Scan for the cell matching the given text and deliver its [x, y] coordinate at center. 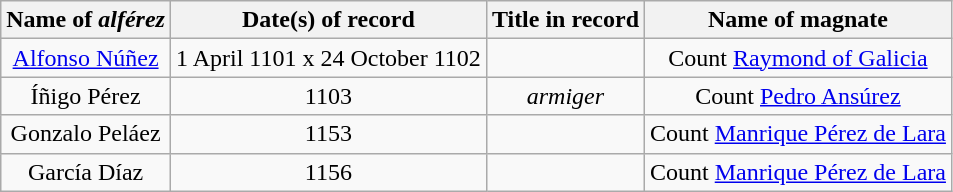
1103 [328, 96]
Count Raymond of Galicia [798, 58]
García Díaz [86, 172]
Title in record [565, 20]
1153 [328, 134]
Date(s) of record [328, 20]
Gonzalo Peláez [86, 134]
1 April 1101 x 24 October 1102 [328, 58]
Count Pedro Ansúrez [798, 96]
Name of magnate [798, 20]
armiger [565, 96]
Íñigo Pérez [86, 96]
Alfonso Núñez [86, 58]
Name of alférez [86, 20]
1156 [328, 172]
